From the cell containing the given text, extract its center point as [x, y] coordinate. 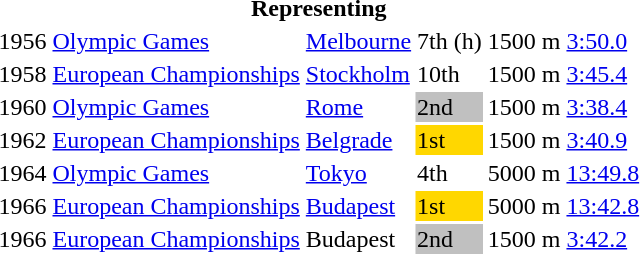
Stockholm [358, 74]
Melbourne [358, 41]
4th [450, 173]
Tokyo [358, 173]
7th (h) [450, 41]
Rome [358, 107]
Belgrade [358, 140]
10th [450, 74]
